Capture the cell that displays the provided text and extract its [x, y] central coordinate. 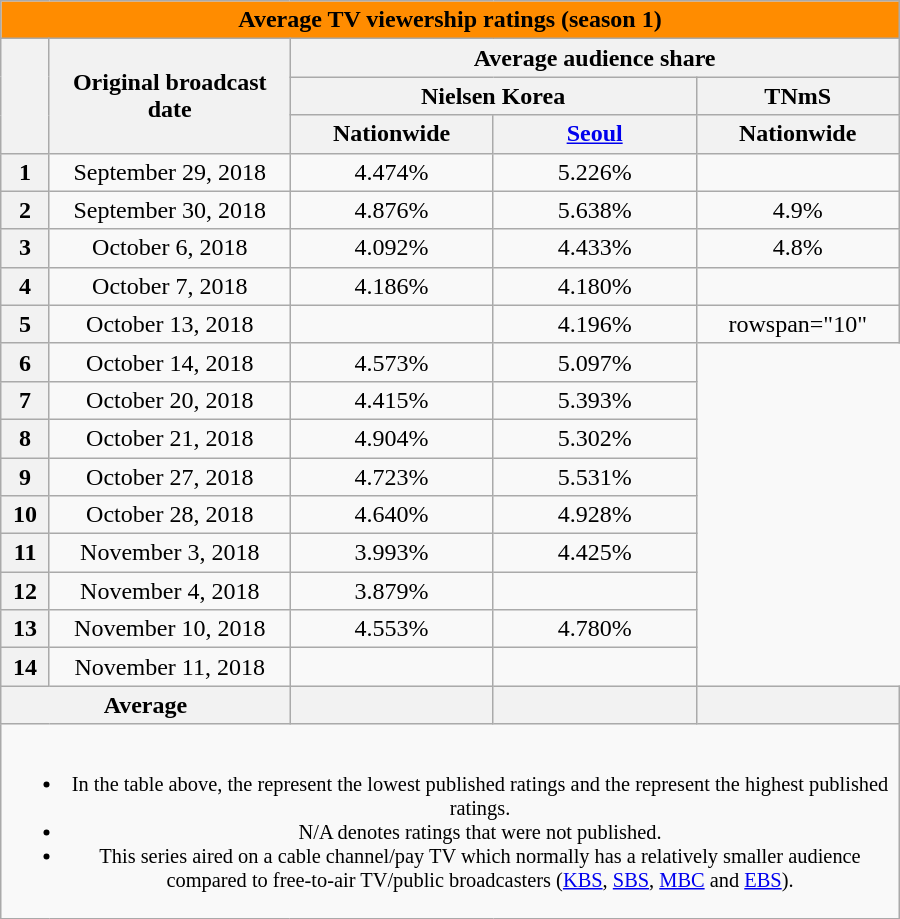
12 [26, 591]
4.723% [392, 477]
13 [26, 629]
4.928% [594, 515]
4.553% [392, 629]
4.573% [392, 362]
4.8% [798, 248]
October 13, 2018 [170, 324]
Nielsen Korea [493, 96]
7 [26, 400]
November 4, 2018 [170, 591]
September 29, 2018 [170, 172]
4.780% [594, 629]
November 10, 2018 [170, 629]
4.092% [392, 248]
5 [26, 324]
Average audience share [594, 58]
6 [26, 362]
4.186% [392, 286]
10 [26, 515]
Average TV viewership ratings (season 1) [450, 20]
October 21, 2018 [170, 438]
November 3, 2018 [170, 553]
November 11, 2018 [170, 667]
1 [26, 172]
4.415% [392, 400]
11 [26, 553]
Original broadcast date [170, 96]
4.425% [594, 553]
3.993% [392, 553]
4.904% [392, 438]
4.180% [594, 286]
October 27, 2018 [170, 477]
5.302% [594, 438]
2 [26, 210]
TNmS [798, 96]
3 [26, 248]
Average [146, 705]
5.097% [594, 362]
8 [26, 438]
4.196% [594, 324]
4.474% [392, 172]
October 28, 2018 [170, 515]
4 [26, 286]
3.879% [392, 591]
4.876% [392, 210]
October 20, 2018 [170, 400]
14 [26, 667]
4.9% [798, 210]
9 [26, 477]
rowspan="10" [798, 324]
5.531% [594, 477]
Seoul [594, 134]
October 14, 2018 [170, 362]
4.433% [594, 248]
4.640% [392, 515]
5.393% [594, 400]
September 30, 2018 [170, 210]
October 6, 2018 [170, 248]
October 7, 2018 [170, 286]
5.638% [594, 210]
5.226% [594, 172]
